Identify which cell holds the provided text, then report its (x, y) central coordinate. 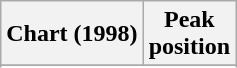
Peakposition (189, 34)
Chart (1998) (72, 34)
